Provide the [x, y] coordinate of the cell's center where the given text is located.  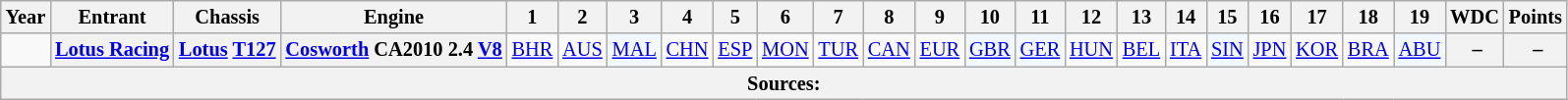
Points [1536, 17]
2 [582, 17]
1 [533, 17]
Year [26, 17]
8 [889, 17]
Sources: [784, 83]
EUR [940, 50]
12 [1091, 17]
9 [940, 17]
ABU [1420, 50]
18 [1368, 17]
14 [1186, 17]
CAN [889, 50]
SIN [1227, 50]
ITA [1186, 50]
7 [838, 17]
16 [1270, 17]
3 [635, 17]
GBR [990, 50]
BEL [1141, 50]
ESP [735, 50]
5 [735, 17]
KOR [1317, 50]
4 [688, 17]
15 [1227, 17]
19 [1420, 17]
MAL [635, 50]
AUS [582, 50]
Entrant [112, 17]
BRA [1368, 50]
13 [1141, 17]
MON [784, 50]
JPN [1270, 50]
Lotus T127 [227, 50]
HUN [1091, 50]
17 [1317, 17]
Chassis [227, 17]
GER [1040, 50]
11 [1040, 17]
Cosworth CA2010 2.4 V8 [393, 50]
10 [990, 17]
Lotus Racing [112, 50]
6 [784, 17]
Engine [393, 17]
TUR [838, 50]
WDC [1475, 17]
CHN [688, 50]
BHR [533, 50]
